Scan for the cell matching the given text and deliver its [X, Y] coordinate at center. 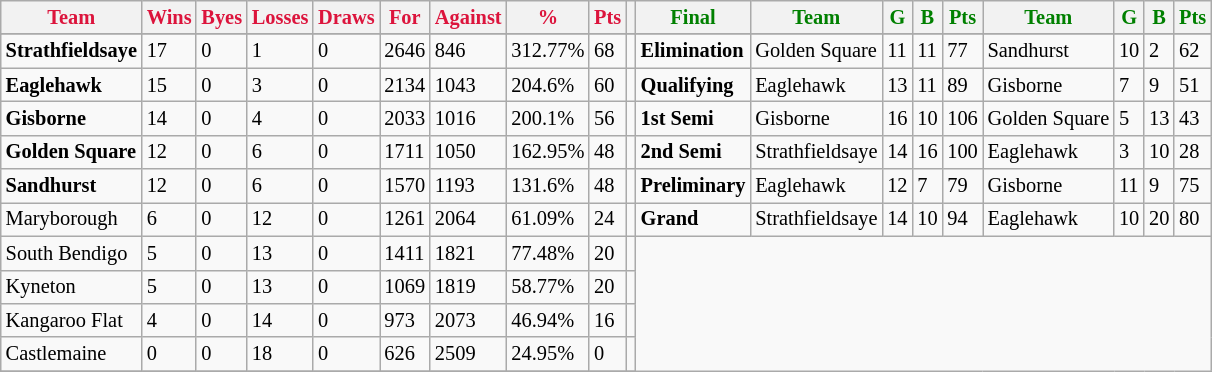
1043 [468, 85]
79 [962, 186]
68 [608, 51]
2646 [405, 51]
58.77% [548, 287]
24.95% [548, 354]
Against [468, 17]
2073 [468, 320]
1411 [405, 253]
Draws [346, 17]
46.94% [548, 320]
80 [1192, 219]
2033 [405, 118]
89 [962, 85]
973 [405, 320]
2134 [405, 85]
2nd Semi [694, 152]
62 [1192, 51]
846 [468, 51]
Castlemaine [72, 354]
24 [608, 219]
1069 [405, 287]
77 [962, 51]
61.09% [548, 219]
1193 [468, 186]
15 [170, 85]
312.77% [548, 51]
162.95% [548, 152]
Wins [170, 17]
28 [1192, 152]
204.6% [548, 85]
Qualifying [694, 85]
2064 [468, 219]
Kangaroo Flat [72, 320]
75 [1192, 186]
51 [1192, 85]
1 [280, 51]
56 [608, 118]
60 [608, 85]
Byes [221, 17]
17 [170, 51]
Grand [694, 219]
43 [1192, 118]
200.1% [548, 118]
% [548, 17]
1819 [468, 287]
1050 [468, 152]
1st Semi [694, 118]
106 [962, 118]
94 [962, 219]
1016 [468, 118]
1570 [405, 186]
2 [1159, 51]
18 [280, 354]
1821 [468, 253]
South Bendigo [72, 253]
Final [694, 17]
1711 [405, 152]
131.6% [548, 186]
626 [405, 354]
2509 [468, 354]
Elimination [694, 51]
77.48% [548, 253]
100 [962, 152]
1261 [405, 219]
Kyneton [72, 287]
Losses [280, 17]
For [405, 17]
Preliminary [694, 186]
Maryborough [72, 219]
